Detect which cell encompasses the target text, then output its [x, y] center coordinate. 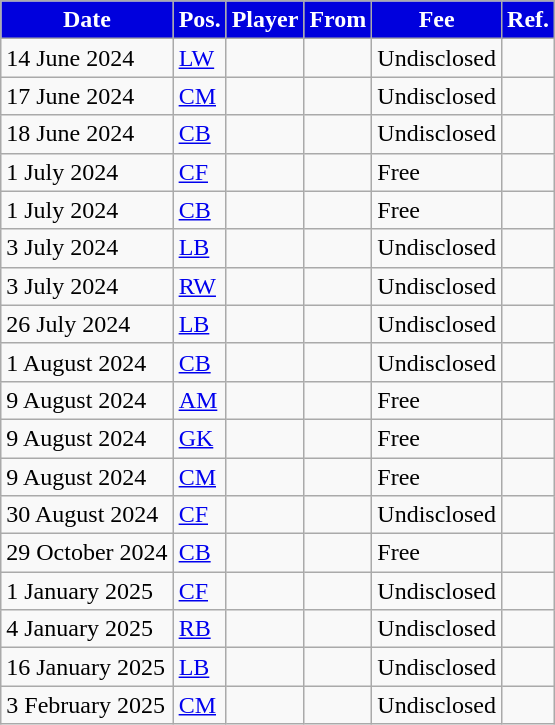
26 July 2024 [87, 324]
RB [200, 629]
Ref. [528, 20]
1 August 2024 [87, 362]
16 January 2025 [87, 667]
30 August 2024 [87, 515]
From [338, 20]
LW [200, 58]
Player [265, 20]
Fee [437, 20]
Date [87, 20]
1 January 2025 [87, 591]
RW [200, 286]
Pos. [200, 20]
14 June 2024 [87, 58]
17 June 2024 [87, 96]
AM [200, 400]
29 October 2024 [87, 553]
4 January 2025 [87, 629]
GK [200, 438]
18 June 2024 [87, 134]
3 February 2025 [87, 705]
